Pinpoint the cell where the given text exists, returning its (X, Y) midpoint coordinate. 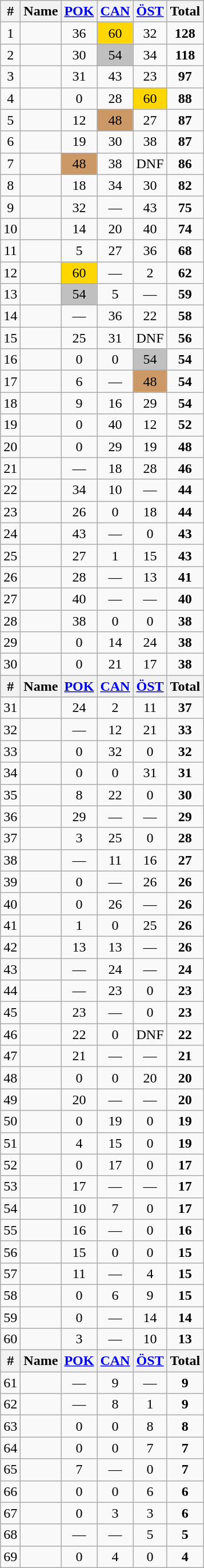
53 (10, 1187)
35 (10, 795)
49 (10, 1100)
66 (10, 1491)
42 (10, 947)
69 (10, 1557)
61 (10, 1383)
63 (10, 1426)
75 (185, 207)
55 (10, 1230)
65 (10, 1470)
39 (10, 882)
128 (185, 33)
50 (10, 1121)
57 (10, 1273)
67 (10, 1513)
51 (10, 1143)
45 (10, 1013)
118 (185, 55)
86 (185, 164)
64 (10, 1448)
97 (185, 77)
47 (10, 1056)
74 (185, 229)
82 (185, 185)
88 (185, 98)
